Return [X, Y] of the center of cell containing provided text 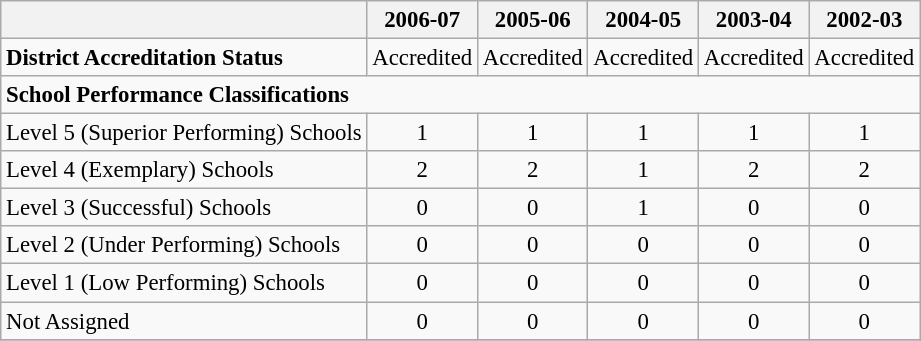
Level 4 (Exemplary) Schools [184, 170]
Level 1 (Low Performing) Schools [184, 283]
School Performance Classifications [460, 95]
District Accreditation Status [184, 58]
2002-03 [864, 20]
Level 2 (Under Performing) Schools [184, 245]
2004-05 [644, 20]
2006-07 [422, 20]
Level 3 (Successful) Schools [184, 208]
Not Assigned [184, 321]
2003-04 [754, 20]
2005-06 [532, 20]
Level 5 (Superior Performing) Schools [184, 133]
